Pinpoint the cell where the given text exists, returning its [X, Y] midpoint coordinate. 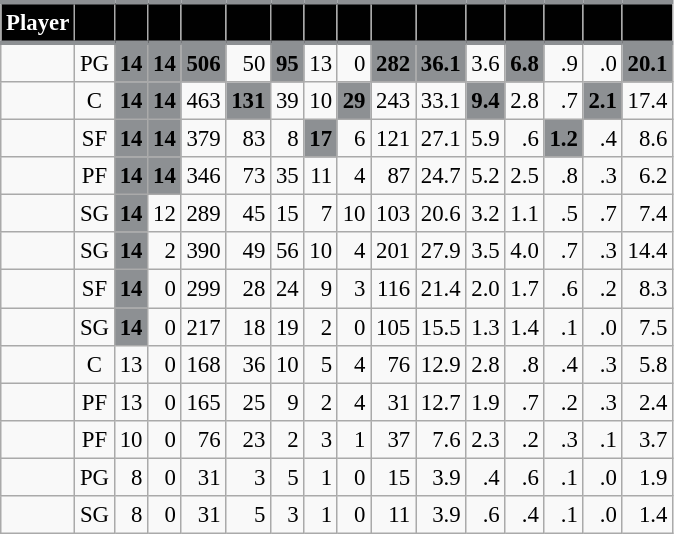
37 [394, 439]
506 [204, 62]
390 [204, 251]
12.9 [441, 364]
282 [394, 62]
29 [354, 101]
36 [248, 364]
1.2 [564, 139]
3.5 [486, 251]
3.7 [647, 439]
27.1 [441, 139]
2.0 [486, 289]
1.3 [486, 327]
6.2 [647, 176]
1.1 [524, 214]
6 [354, 139]
36.1 [441, 62]
2.5 [524, 176]
35 [288, 176]
25 [248, 402]
12.7 [441, 402]
73 [248, 176]
289 [204, 214]
33.1 [441, 101]
17 [320, 139]
45 [248, 214]
19 [288, 327]
21.4 [441, 289]
9.4 [486, 101]
8.6 [647, 139]
121 [394, 139]
5.2 [486, 176]
103 [394, 214]
8.3 [647, 289]
165 [204, 402]
50 [248, 62]
105 [394, 327]
28 [248, 289]
1.7 [524, 289]
56 [288, 251]
17.4 [647, 101]
20.1 [647, 62]
7 [320, 214]
14.4 [647, 251]
24 [288, 289]
7.6 [441, 439]
201 [394, 251]
12 [164, 214]
217 [204, 327]
.9 [564, 62]
2.4 [647, 402]
379 [204, 139]
.5 [564, 214]
5.8 [647, 364]
2.3 [486, 439]
116 [394, 289]
4.0 [524, 251]
3.2 [486, 214]
95 [288, 62]
27.9 [441, 251]
49 [248, 251]
168 [204, 364]
83 [248, 139]
5.9 [486, 139]
20.6 [441, 214]
7.4 [647, 214]
131 [248, 101]
Player [38, 22]
463 [204, 101]
7.5 [647, 327]
243 [394, 101]
15.5 [441, 327]
87 [394, 176]
299 [204, 289]
39 [288, 101]
346 [204, 176]
2.1 [602, 101]
23 [248, 439]
6.8 [524, 62]
3.6 [486, 62]
24.7 [441, 176]
18 [248, 327]
